Provide the (X, Y) coordinate of the cell's center where the given text is located.  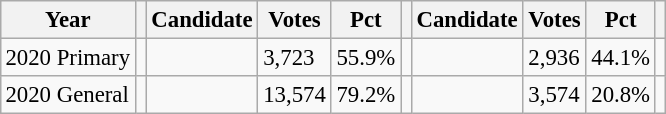
2020 General (68, 95)
13,574 (294, 95)
3,574 (554, 95)
20.8% (620, 95)
3,723 (294, 57)
44.1% (620, 57)
79.2% (366, 95)
2020 Primary (68, 57)
2,936 (554, 57)
55.9% (366, 57)
Year (68, 20)
